Pinpoint the cell where the given text exists, returning its (X, Y) midpoint coordinate. 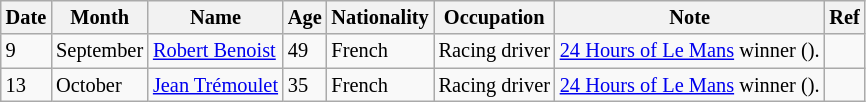
Age (305, 17)
35 (305, 85)
Date (26, 17)
October (100, 85)
13 (26, 85)
Month (100, 17)
September (100, 51)
Note (690, 17)
Robert Benoist (216, 51)
49 (305, 51)
Nationality (380, 17)
9 (26, 51)
Ref (844, 17)
Occupation (494, 17)
Name (216, 17)
Jean Trémoulet (216, 85)
